Extract the (x, y) coordinate from the center of the cell holding the provided text.  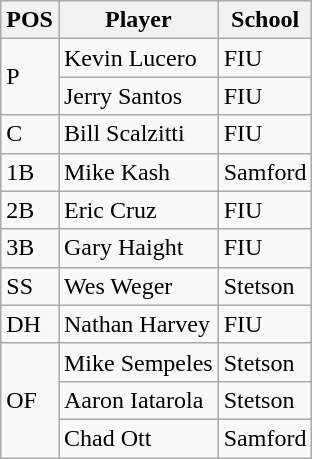
1B (30, 172)
3B (30, 248)
DH (30, 324)
POS (30, 20)
Mike Kash (138, 172)
Wes Weger (138, 286)
P (30, 77)
C (30, 134)
School (265, 20)
SS (30, 286)
Kevin Lucero (138, 58)
Eric Cruz (138, 210)
Bill Scalzitti (138, 134)
Aaron Iatarola (138, 400)
OF (30, 400)
Jerry Santos (138, 96)
2B (30, 210)
Nathan Harvey (138, 324)
Chad Ott (138, 438)
Mike Sempeles (138, 362)
Gary Haight (138, 248)
Player (138, 20)
